Scan for the cell matching the given text and deliver its (x, y) coordinate at center. 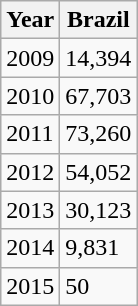
9,831 (98, 248)
Year (30, 20)
2012 (30, 172)
14,394 (98, 58)
2009 (30, 58)
50 (98, 286)
2011 (30, 134)
67,703 (98, 96)
Brazil (98, 20)
2010 (30, 96)
54,052 (98, 172)
2014 (30, 248)
2013 (30, 210)
30,123 (98, 210)
2015 (30, 286)
73,260 (98, 134)
